Search for the cell housing the specified text and yield its (x, y) center coordinate. 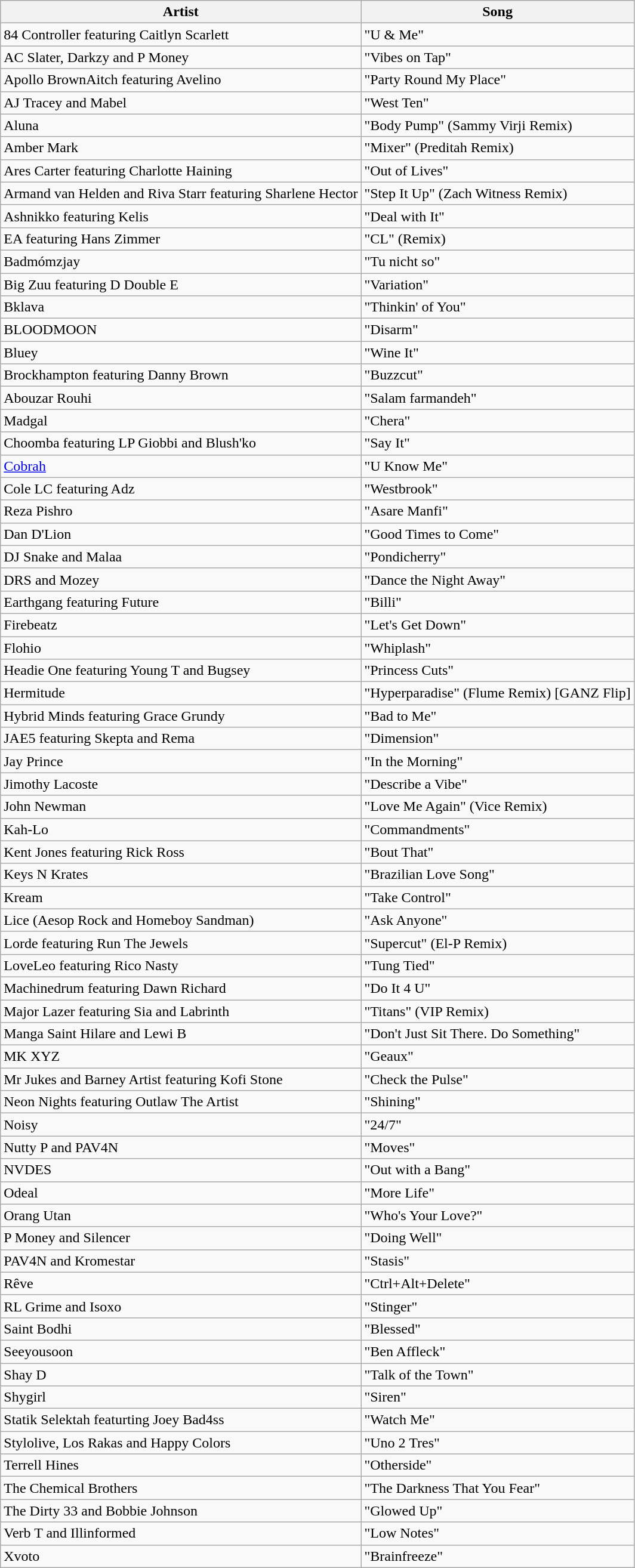
The Dirty 33 and Bobbie Johnson (181, 1511)
Hermitude (181, 693)
Manga Saint Hilare and Lewi B (181, 1034)
"Westbrook" (498, 489)
Major Lazer featuring Sia and Labrinth (181, 1011)
Jay Prince (181, 761)
Badmómzjay (181, 261)
"Talk of the Town" (498, 1374)
"Out of Lives" (498, 171)
"Deal with It" (498, 216)
Cobrah (181, 466)
Keys N Krates (181, 875)
"Chera" (498, 421)
"U & Me" (498, 35)
"Titans" (VIP Remix) (498, 1011)
"Who's Your Love?" (498, 1215)
"Tu nicht so" (498, 261)
"Asare Manfi" (498, 511)
84 Controller featuring Caitlyn Scarlett (181, 35)
"Geaux" (498, 1057)
AC Slater, Darkzy and P Money (181, 57)
"Bout That" (498, 852)
Shay D (181, 1374)
"Princess Cuts" (498, 671)
"Don't Just Sit There. Do Something" (498, 1034)
RL Grime and Isoxo (181, 1306)
"Stasis" (498, 1261)
"Check the Pulse" (498, 1079)
"Blessed" (498, 1329)
"Otherside" (498, 1465)
Terrell Hines (181, 1465)
Flohio (181, 647)
"More Life" (498, 1193)
"Let's Get Down" (498, 625)
"The Darkness That You Fear" (498, 1488)
Brockhampton featuring Danny Brown (181, 375)
The Chemical Brothers (181, 1488)
Reza Pishro (181, 511)
Kream (181, 897)
Madgal (181, 421)
Jimothy Lacoste (181, 784)
"Out with a Bang" (498, 1170)
DJ Snake and Malaa (181, 557)
Rêve (181, 1283)
Kah-Lo (181, 829)
"Low Notes" (498, 1533)
"Ctrl+Alt+Delete" (498, 1283)
Armand van Helden and Riva Starr featuring Sharlene Hector (181, 193)
DRS and Mozey (181, 579)
Choomba featuring LP Giobbi and Blush'ko (181, 443)
John Newman (181, 807)
LoveLeo featuring Rico Nasty (181, 965)
Apollo BrownAitch featuring Avelino (181, 80)
"Dance the Night Away" (498, 579)
Noisy (181, 1125)
Kent Jones featuring Rick Ross (181, 852)
P Money and Silencer (181, 1238)
Orang Utan (181, 1215)
"CL" (Remix) (498, 239)
"Say It" (498, 443)
Dan D'Lion (181, 534)
"Vibes on Tap" (498, 57)
"Doing Well" (498, 1238)
"Step It Up" (Zach Witness Remix) (498, 193)
Stylolive, Los Rakas and Happy Colors (181, 1443)
MK XYZ (181, 1057)
AJ Tracey and Mabel (181, 103)
Ares Carter featuring Charlotte Haining (181, 171)
"Commandments" (498, 829)
Seeyousoon (181, 1351)
"Variation" (498, 285)
Lice (Aesop Rock and Homeboy Sandman) (181, 920)
"Stinger" (498, 1306)
EA featuring Hans Zimmer (181, 239)
"Whiplash" (498, 647)
"Hyperparadise" (Flume Remix) [GANZ Flip] (498, 693)
Big Zuu featuring D Double E (181, 285)
"Ben Affleck" (498, 1351)
"Watch Me" (498, 1420)
"Take Control" (498, 897)
Bklava (181, 307)
BLOODMOON (181, 330)
"Moves" (498, 1147)
Earthgang featuring Future (181, 602)
Shygirl (181, 1397)
Machinedrum featuring Dawn Richard (181, 988)
Nutty P and PAV4N (181, 1147)
"Billi" (498, 602)
"Mixer" (Preditah Remix) (498, 148)
"Salam farmandeh" (498, 398)
Aluna (181, 125)
"Supercut" (El-P Remix) (498, 943)
"Ask Anyone" (498, 920)
"Good Times to Come" (498, 534)
"Pondicherry" (498, 557)
Statik Selektah featurting Joey Bad4ss (181, 1420)
"Body Pump" (Sammy Virji Remix) (498, 125)
Bluey (181, 353)
Neon Nights featuring Outlaw The Artist (181, 1102)
"Tung Tied" (498, 965)
Xvoto (181, 1556)
"U Know Me" (498, 466)
Saint Bodhi (181, 1329)
"Shining" (498, 1102)
Hybrid Minds featuring Grace Grundy (181, 716)
"Thinkin' of You" (498, 307)
"Describe a Vibe" (498, 784)
"West Ten" (498, 103)
"Buzzcut" (498, 375)
Lorde featuring Run The Jewels (181, 943)
Ashnikko featuring Kelis (181, 216)
"Bad to Me" (498, 716)
Cole LC featuring Adz (181, 489)
"Siren" (498, 1397)
"Party Round My Place" (498, 80)
NVDES (181, 1170)
"Wine It" (498, 353)
Song (498, 12)
"Uno 2 Tres" (498, 1443)
"Brainfreeze" (498, 1556)
Verb T and Illinformed (181, 1533)
"Disarm" (498, 330)
JAE5 featuring Skepta and Rema (181, 739)
"In the Morning" (498, 761)
"Love Me Again" (Vice Remix) (498, 807)
"Glowed Up" (498, 1511)
"Do It 4 U" (498, 988)
Artist (181, 12)
Firebeatz (181, 625)
Abouzar Rouhi (181, 398)
Odeal (181, 1193)
Mr Jukes and Barney Artist featuring Kofi Stone (181, 1079)
Amber Mark (181, 148)
Headie One featuring Young T and Bugsey (181, 671)
"Dimension" (498, 739)
"Brazilian Love Song" (498, 875)
"24/7" (498, 1125)
PAV4N and Kromestar (181, 1261)
